Determine the (x, y) coordinate at the center of the cell enclosing the given text.  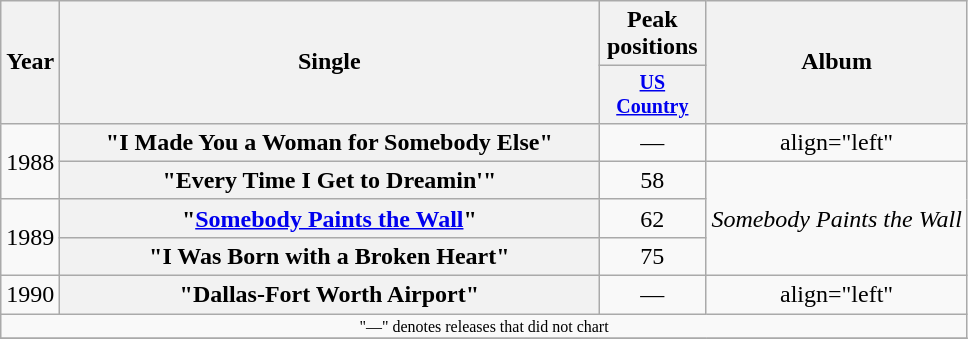
1988 (30, 161)
Album (836, 62)
US Country (652, 94)
1990 (30, 295)
62 (652, 218)
Year (30, 62)
Peak positions (652, 34)
75 (652, 256)
"—" denotes releases that did not chart (484, 326)
Single (330, 62)
1989 (30, 237)
"Every Time I Get to Dreamin'" (330, 180)
"I Was Born with a Broken Heart" (330, 256)
"I Made You a Woman for Somebody Else" (330, 142)
"Dallas-Fort Worth Airport" (330, 295)
58 (652, 180)
Somebody Paints the Wall (836, 218)
"Somebody Paints the Wall" (330, 218)
